Extract the (x, y) coordinate from the center of the cell holding the provided text.  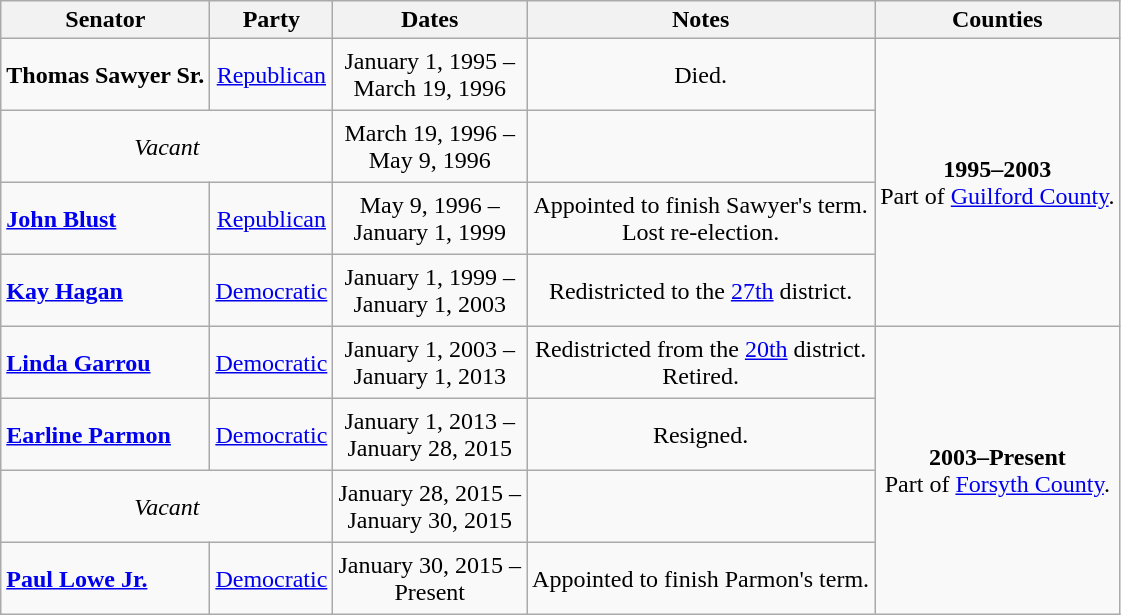
January 1, 2013 – January 28, 2015 (430, 435)
January 30, 2015 – Present (430, 579)
January 28, 2015 – January 30, 2015 (430, 507)
January 1, 2003 – January 1, 2013 (430, 363)
Resigned. (701, 435)
March 19, 1996 – May 9, 1996 (430, 147)
Party (272, 20)
Notes (701, 20)
Appointed to finish Parmon's term. (701, 579)
January 1, 1995 – March 19, 1996 (430, 75)
Earline Parmon (106, 435)
Dates (430, 20)
Appointed to finish Sawyer's term. Lost re-election. (701, 219)
January 1, 1999 – January 1, 2003 (430, 291)
Paul Lowe Jr. (106, 579)
John Blust (106, 219)
Redistricted to the 27th district. (701, 291)
Thomas Sawyer Sr. (106, 75)
2003–Present Part of Forsyth County. (998, 471)
Died. (701, 75)
Senator (106, 20)
1995–2003 Part of Guilford County. (998, 183)
Counties (998, 20)
Redistricted from the 20th district. Retired. (701, 363)
May 9, 1996 – January 1, 1999 (430, 219)
Kay Hagan (106, 291)
Linda Garrou (106, 363)
